Locate the cell with the specified text and output its [X, Y] center coordinate. 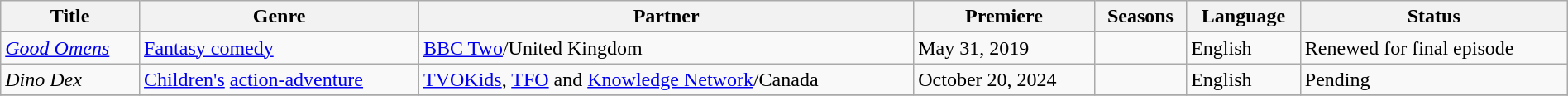
Status [1434, 17]
May 31, 2019 [1004, 48]
October 20, 2024 [1004, 79]
Good Omens [70, 48]
TVOKids, TFO and Knowledge Network/Canada [666, 79]
Title [70, 17]
Partner [666, 17]
Dino Dex [70, 79]
Language [1244, 17]
Renewed for final episode [1434, 48]
Premiere [1004, 17]
Seasons [1140, 17]
BBC Two/United Kingdom [666, 48]
Children's action-adventure [280, 79]
Genre [280, 17]
Fantasy comedy [280, 48]
Pending [1434, 79]
